Return [X, Y] of the center of cell containing provided text 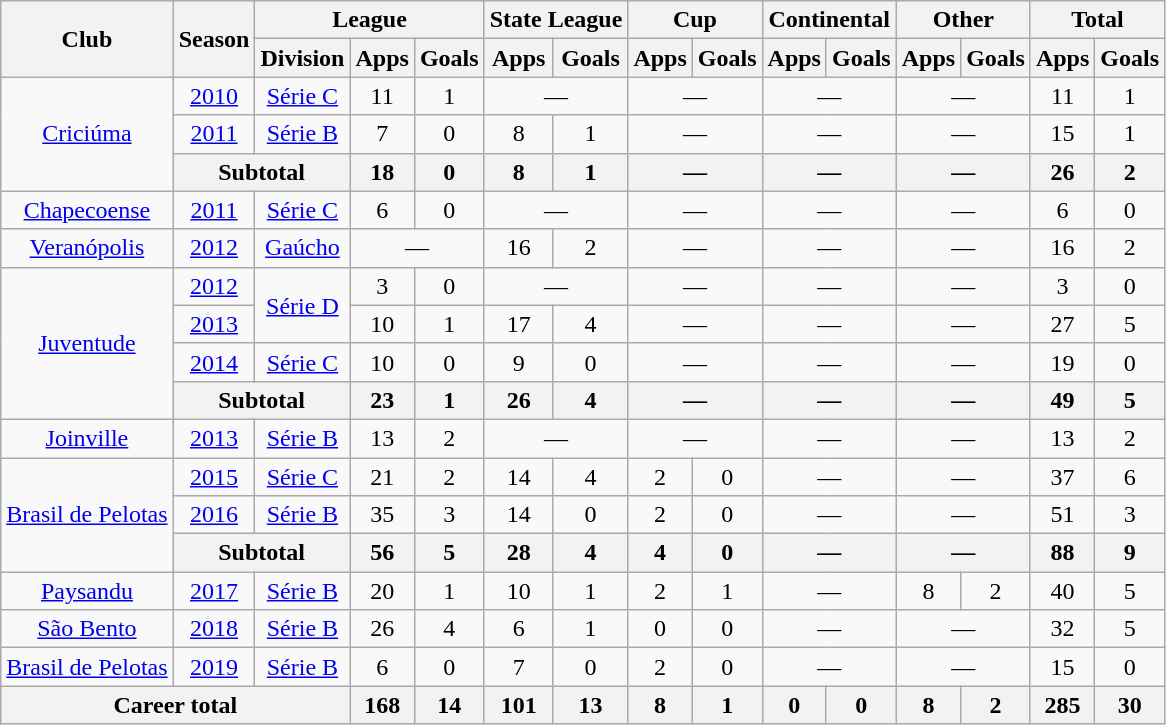
League [370, 20]
Club [87, 39]
21 [382, 477]
2016 [214, 515]
Juventude [87, 343]
49 [1062, 400]
Veranópolis [87, 248]
Division [302, 58]
Paysandu [87, 591]
35 [382, 515]
51 [1062, 515]
20 [382, 591]
Chapecoense [87, 210]
23 [382, 400]
37 [1062, 477]
Continental [829, 20]
17 [518, 324]
2014 [214, 362]
Cup [695, 20]
Criciúma [87, 134]
2018 [214, 629]
285 [1062, 705]
56 [382, 553]
32 [1062, 629]
18 [382, 172]
27 [1062, 324]
28 [518, 553]
2017 [214, 591]
2015 [214, 477]
19 [1062, 362]
101 [518, 705]
State League [556, 20]
São Bento [87, 629]
Série D [302, 305]
168 [382, 705]
2019 [214, 667]
30 [1130, 705]
Other [963, 20]
Joinville [87, 438]
Career total [176, 705]
40 [1062, 591]
Total [1097, 20]
Season [214, 39]
88 [1062, 553]
Gaúcho [302, 248]
2010 [214, 96]
